Pinpoint the cell where the given text exists, returning its (x, y) midpoint coordinate. 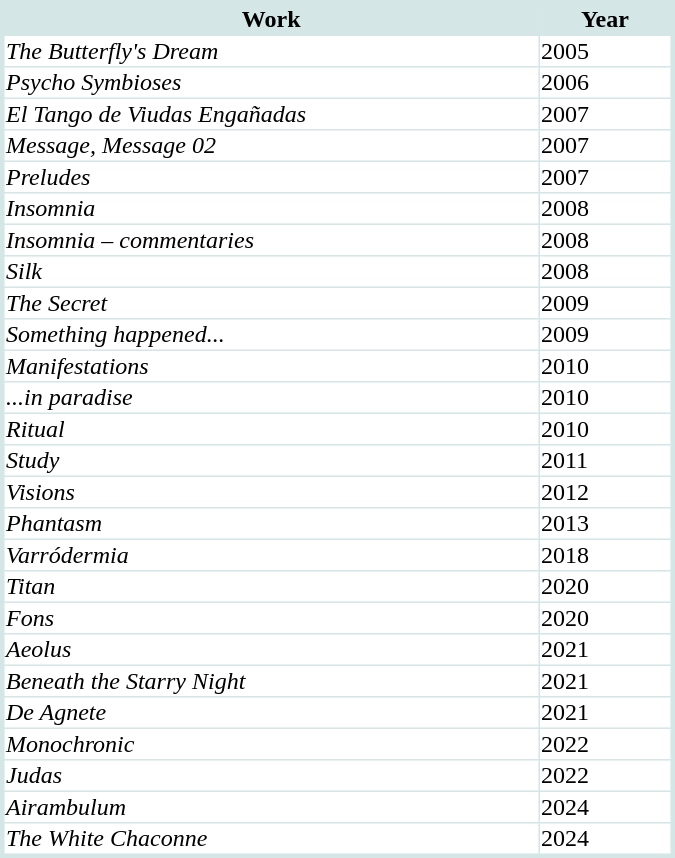
The Butterfly's Dream (270, 51)
Titan (270, 587)
Ritual (270, 429)
Judas (270, 776)
Airambulum (270, 807)
Preludes (270, 177)
2005 (606, 51)
Insomnia (270, 209)
Year (606, 18)
Fons (270, 618)
Silk (270, 272)
2018 (606, 555)
Study (270, 461)
2013 (606, 524)
2006 (606, 83)
2011 (606, 461)
Varródermia (270, 555)
Phantasm (270, 524)
Beneath the Starry Night (270, 681)
Work (270, 18)
The Secret (270, 303)
Something happened... (270, 335)
Manifestations (270, 366)
Aeolus (270, 650)
2012 (606, 492)
De Agnete (270, 713)
Visions (270, 492)
Message, Message 02 (270, 146)
...in paradise (270, 398)
Monochronic (270, 744)
The White Chaconne (270, 840)
El Tango de Viudas Engañadas (270, 114)
Psycho Symbioses (270, 83)
Insomnia – commentaries (270, 240)
